Provide the [X, Y] coordinate of the cell's center where the given text is located.  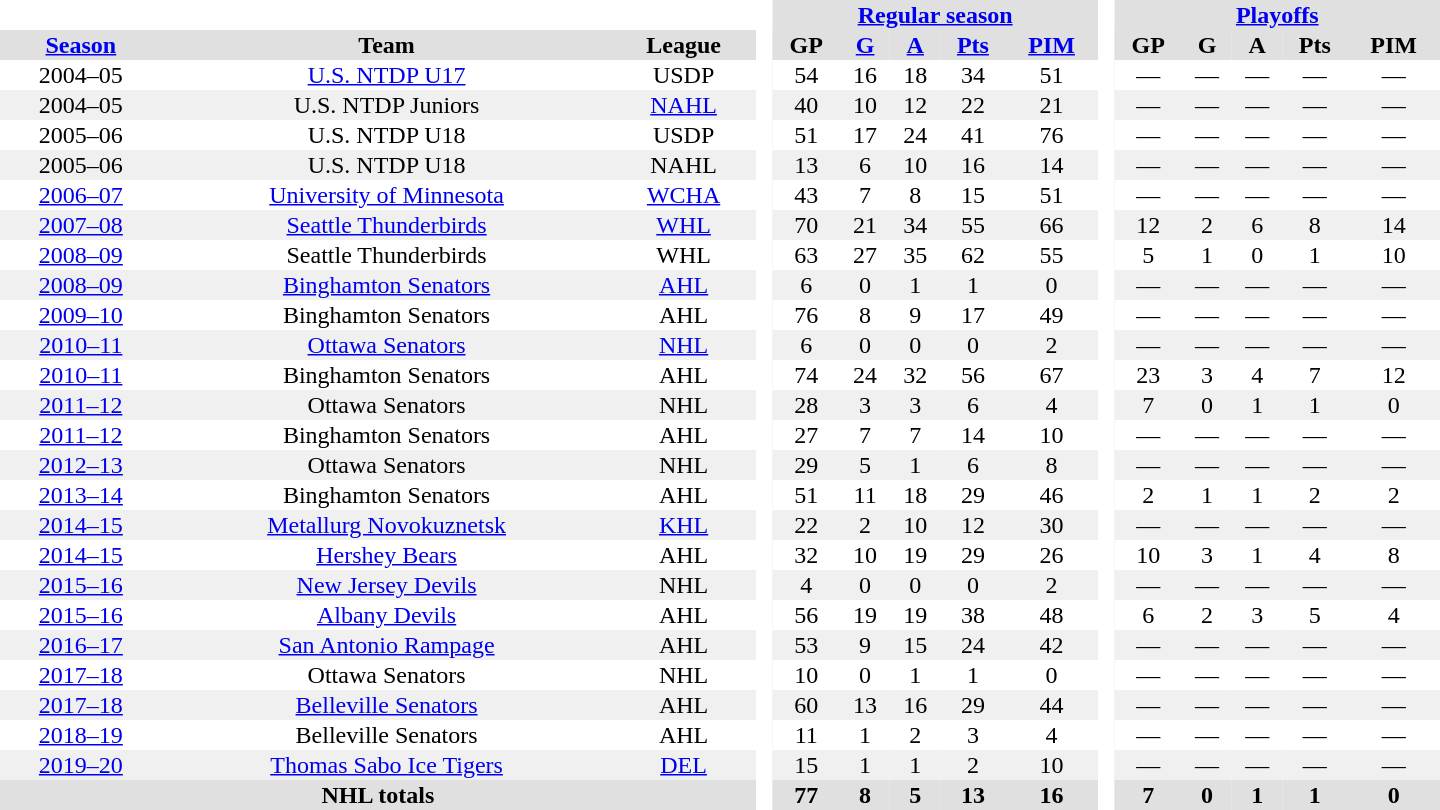
2013–14 [81, 495]
2009–10 [81, 315]
42 [1051, 645]
Albany Devils [387, 615]
62 [972, 255]
43 [806, 195]
Metallurg Novokuznetsk [387, 525]
U.S. NTDP U17 [387, 75]
40 [806, 105]
WCHA [683, 195]
2006–07 [81, 195]
67 [1051, 375]
63 [806, 255]
2016–17 [81, 645]
2012–13 [81, 465]
74 [806, 375]
28 [806, 405]
38 [972, 615]
Thomas Sabo Ice Tigers [387, 765]
DEL [683, 765]
46 [1051, 495]
Season [81, 45]
70 [806, 225]
New Jersey Devils [387, 585]
League [683, 45]
NHL totals [378, 795]
41 [972, 135]
49 [1051, 315]
23 [1148, 375]
60 [806, 705]
U.S. NTDP Juniors [387, 105]
54 [806, 75]
66 [1051, 225]
77 [806, 795]
48 [1051, 615]
Playoffs [1277, 15]
44 [1051, 705]
26 [1051, 555]
53 [806, 645]
2007–08 [81, 225]
KHL [683, 525]
Hershey Bears [387, 555]
35 [915, 255]
University of Minnesota [387, 195]
2018–19 [81, 735]
30 [1051, 525]
Regular season [934, 15]
2019–20 [81, 765]
San Antonio Rampage [387, 645]
Team [387, 45]
